Identify which cell holds the provided text, then report its (X, Y) central coordinate. 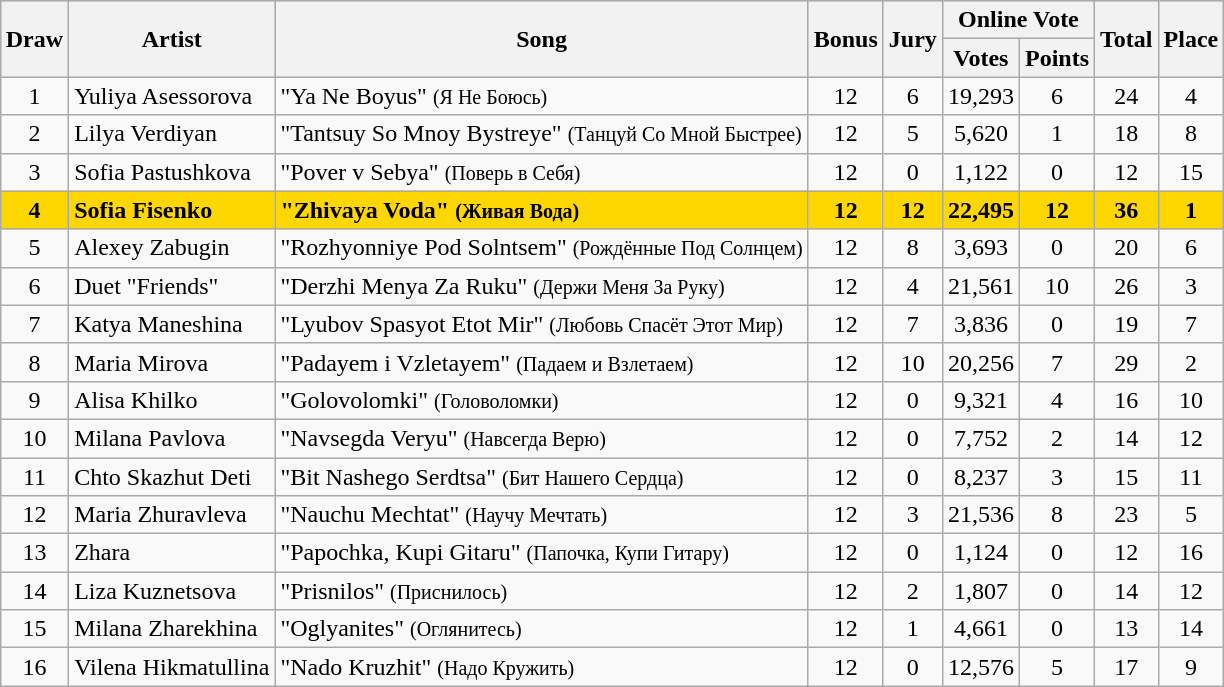
Bonus (846, 39)
"Papochka, Kupi Gitaru" (Папочка, Купи Гитару) (542, 553)
Lilya Verdiyan (172, 134)
"Golovolomki" (Головоломки) (542, 400)
"Rozhyonniye Pod Solntsem" (Рождённые Под Солнцем) (542, 248)
"Nauchu Mechtat" (Научу Мечтать) (542, 515)
8,237 (980, 477)
Vilena Hikmatullina (172, 667)
"Navsegda Veryu" (Навсегда Верю) (542, 438)
Place (1191, 39)
24 (1127, 96)
Artist (172, 39)
Maria Mirova (172, 362)
Liza Kuznetsova (172, 591)
7,752 (980, 438)
"Ya Ne Boyus" (Я Не Боюсь) (542, 96)
19,293 (980, 96)
Zhara (172, 553)
Sofia Fisenko (172, 210)
"Derzhi Menya Za Ruku" (Держи Меня За Руку) (542, 286)
"Bit Nashego Serdtsa" (Бит Нашего Сердца) (542, 477)
21,536 (980, 515)
Jury (912, 39)
Alisa Khilko (172, 400)
Milana Zharekhina (172, 629)
23 (1127, 515)
Maria Zhuravleva (172, 515)
26 (1127, 286)
Draw (34, 39)
29 (1127, 362)
9,321 (980, 400)
21,561 (980, 286)
Total (1127, 39)
5,620 (980, 134)
Duet "Friends" (172, 286)
20 (1127, 248)
"Tantsuy So Mnoy Bystreye" (Танцуй Со Мной Быстрее) (542, 134)
"Prisnilos" (Приснилось) (542, 591)
Sofia Pastushkova (172, 172)
12,576 (980, 667)
Chto Skazhut Deti (172, 477)
"Lyubov Spasyot Etot Mir" (Любовь Спасёт Этот Мир) (542, 324)
1,807 (980, 591)
"Padayem i Vzletayem" (Падаем и Взлетаем) (542, 362)
Yuliya Asessorova (172, 96)
Katya Maneshina (172, 324)
20,256 (980, 362)
1,122 (980, 172)
Milana Pavlova (172, 438)
Points (1056, 58)
"Zhivaya Voda" (Живая Вода) (542, 210)
17 (1127, 667)
4,661 (980, 629)
36 (1127, 210)
Online Vote (1018, 20)
"Nado Kruzhit" (Надо Кружить) (542, 667)
22,495 (980, 210)
"Pover v Sebya" (Поверь в Себя) (542, 172)
"Oglyanites" (Оглянитесь) (542, 629)
19 (1127, 324)
1,124 (980, 553)
Votes (980, 58)
Song (542, 39)
Alexey Zabugin (172, 248)
3,693 (980, 248)
18 (1127, 134)
3,836 (980, 324)
